Locate the cell with the specified text and output its (X, Y) center coordinate. 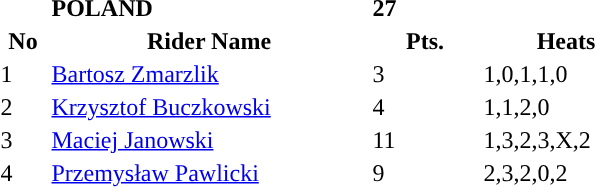
4 (425, 107)
11 (425, 140)
3 (425, 74)
Krzysztof Buczkowski (209, 107)
Rider Name (209, 41)
Bartosz Zmarzlik (209, 74)
Maciej Janowski (209, 140)
Pts. (425, 41)
